From the cell containing the given text, extract its center point as (x, y) coordinate. 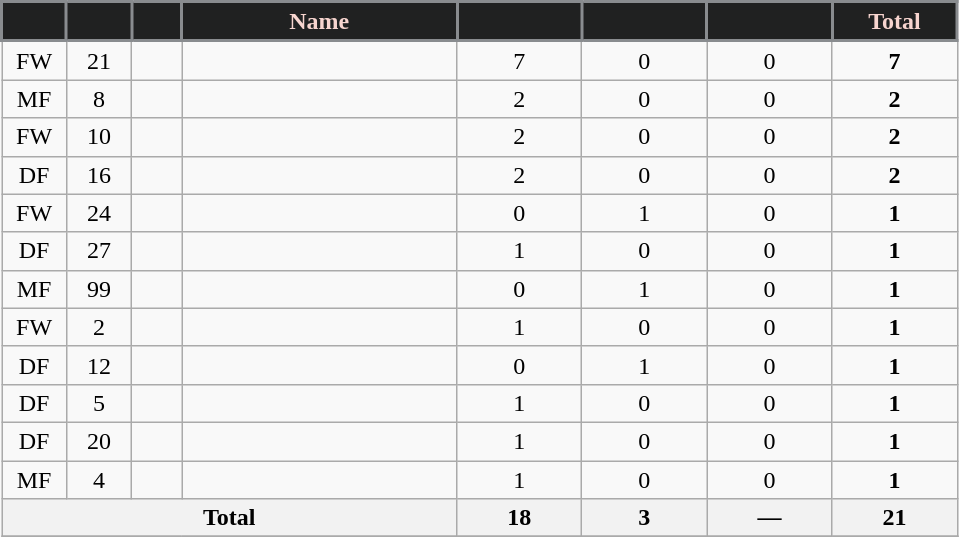
12 (100, 365)
27 (100, 251)
20 (100, 441)
16 (100, 175)
99 (100, 289)
4 (100, 479)
Name (320, 22)
3 (644, 518)
5 (100, 403)
— (770, 518)
24 (100, 213)
18 (520, 518)
8 (100, 99)
10 (100, 137)
